From the cell containing the given text, extract its center point as [X, Y] coordinate. 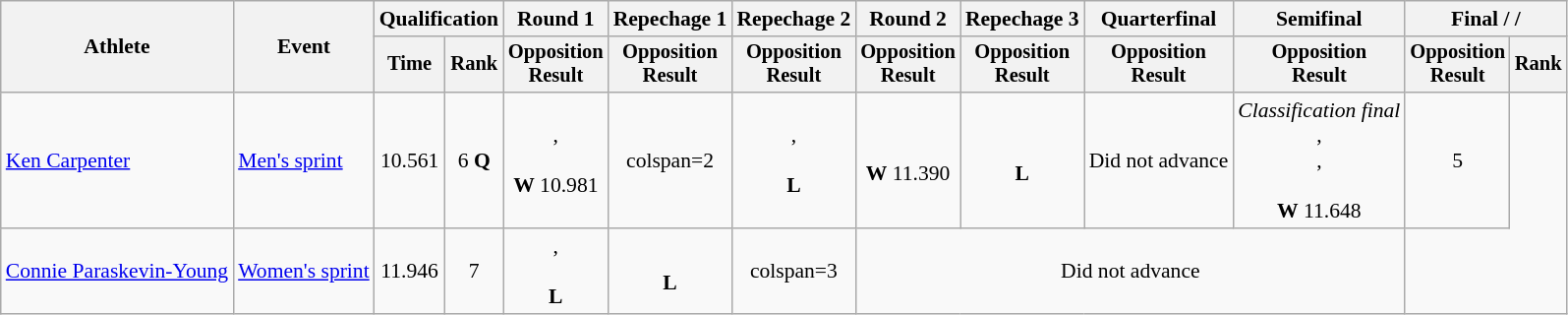
Repechage 3 [1022, 19]
Women's sprint [304, 272]
Ken Carpenter [117, 160]
Time [410, 65]
W 11.390 [908, 160]
Classification final,,W 11.648 [1319, 160]
Qualification [438, 19]
10.561 [410, 160]
7 [475, 272]
Repechage 2 [793, 19]
Athlete [117, 47]
colspan=3 [793, 272]
11.946 [410, 272]
Semifinal [1319, 19]
Men's sprint [304, 160]
Quarterfinal [1159, 19]
5 [1457, 160]
Connie Paraskevin-Young [117, 272]
Round 1 [556, 19]
Repechage 1 [670, 19]
6 Q [475, 160]
,W 10.981 [556, 160]
Event [304, 47]
Round 2 [908, 19]
colspan=2 [670, 160]
Final / / [1485, 19]
